Pinpoint the cell where the given text exists, returning its [x, y] midpoint coordinate. 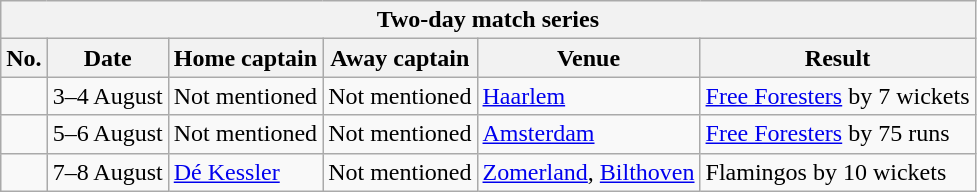
5–6 August [108, 134]
3–4 August [108, 96]
No. [24, 58]
Haarlem [588, 96]
Free Foresters by 75 runs [838, 134]
Result [838, 58]
Away captain [400, 58]
Date [108, 58]
7–8 August [108, 172]
Two-day match series [488, 20]
Home captain [245, 58]
Dé Kessler [245, 172]
Free Foresters by 7 wickets [838, 96]
Amsterdam [588, 134]
Flamingos by 10 wickets [838, 172]
Venue [588, 58]
Zomerland, Bilthoven [588, 172]
